Locate the cell with the specified text and output its (x, y) center coordinate. 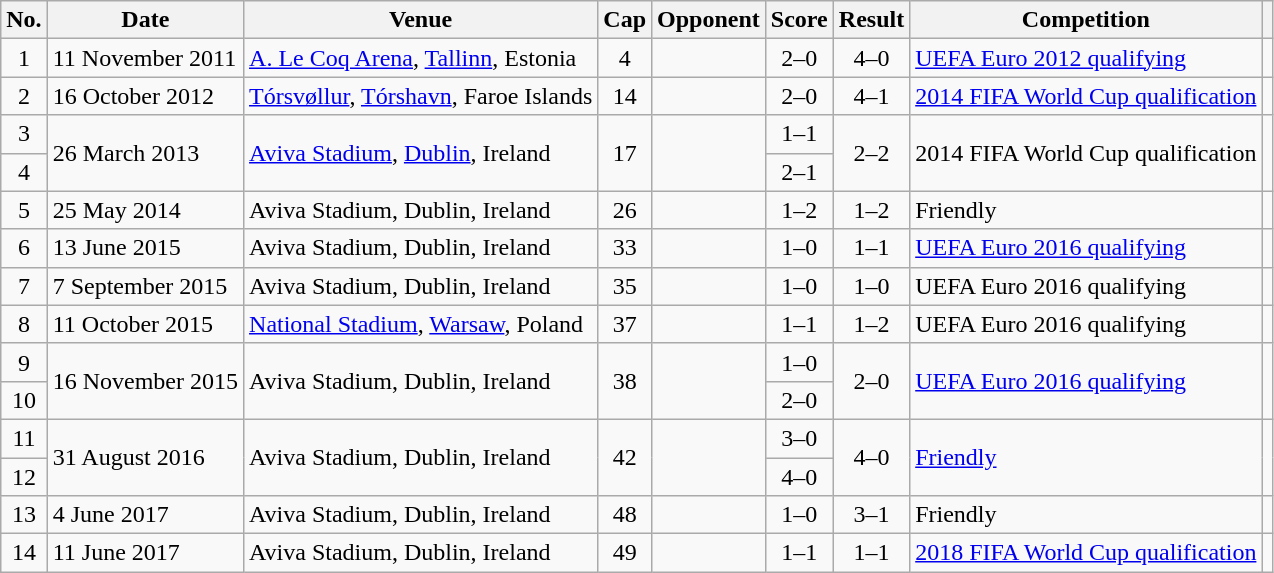
Date (145, 20)
3 (24, 134)
A. Le Coq Arena, Tallinn, Estonia (421, 58)
48 (625, 515)
35 (625, 286)
5 (24, 210)
1 (24, 58)
16 October 2012 (145, 96)
17 (625, 153)
4–1 (871, 96)
26 March 2013 (145, 153)
13 June 2015 (145, 248)
11 November 2011 (145, 58)
2–2 (871, 153)
Venue (421, 20)
42 (625, 457)
4 June 2017 (145, 515)
7 September 2015 (145, 286)
No. (24, 20)
Tórsvøllur, Tórshavn, Faroe Islands (421, 96)
Cap (625, 20)
3–1 (871, 515)
National Stadium, Warsaw, Poland (421, 324)
38 (625, 381)
3–0 (799, 438)
9 (24, 362)
37 (625, 324)
26 (625, 210)
8 (24, 324)
49 (625, 553)
2018 FIFA World Cup qualification (1086, 553)
UEFA Euro 2012 qualifying (1086, 58)
33 (625, 248)
13 (24, 515)
11 (24, 438)
12 (24, 477)
31 August 2016 (145, 457)
10 (24, 400)
7 (24, 286)
Opponent (709, 20)
25 May 2014 (145, 210)
11 June 2017 (145, 553)
6 (24, 248)
Competition (1086, 20)
2–1 (799, 172)
Result (871, 20)
Score (799, 20)
16 November 2015 (145, 381)
2 (24, 96)
11 October 2015 (145, 324)
